From the cell containing the given text, extract its center point as [X, Y] coordinate. 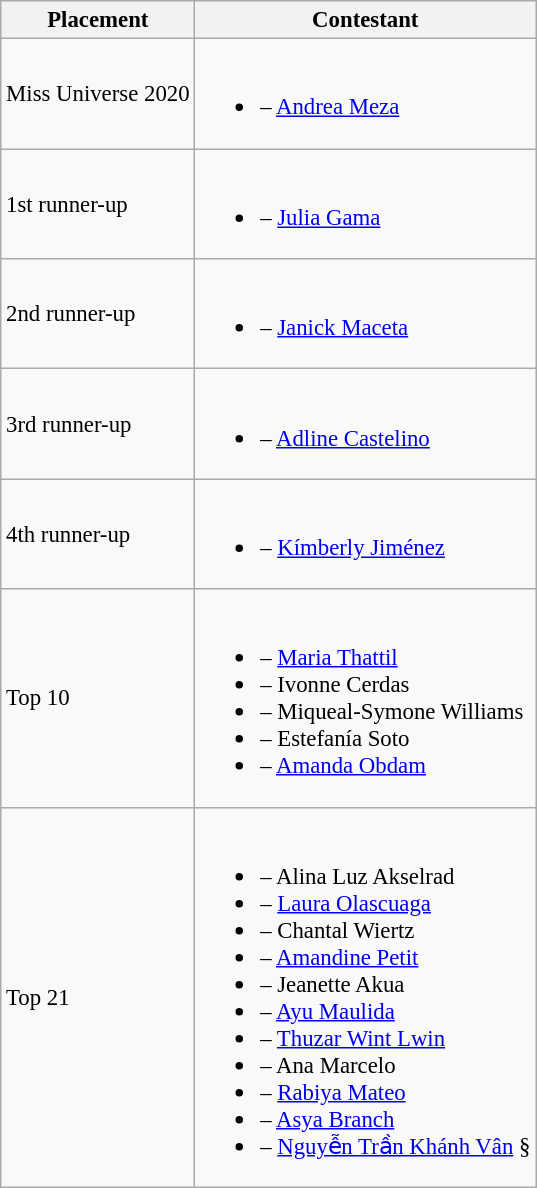
Top 10 [98, 698]
4th runner-up [98, 534]
– Maria Thattil – Ivonne Cerdas – Miqueal-Symone Williams – Estefanía Soto – Amanda Obdam [366, 698]
Miss Universe 2020 [98, 94]
– Janick Maceta [366, 314]
1st runner-up [98, 204]
Contestant [366, 20]
2nd runner-up [98, 314]
– Julia Gama [366, 204]
Top 21 [98, 997]
– Adline Castelino [366, 424]
– Kímberly Jiménez [366, 534]
– Andrea Meza [366, 94]
Placement [98, 20]
3rd runner-up [98, 424]
